Detect which cell encompasses the target text, then output its [X, Y] center coordinate. 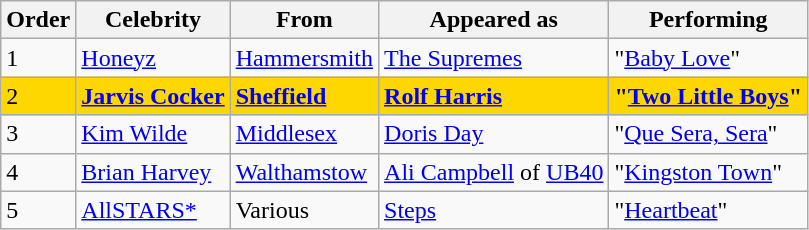
2 [38, 96]
Middlesex [304, 134]
3 [38, 134]
Steps [494, 210]
5 [38, 210]
Kim Wilde [153, 134]
AllSTARS* [153, 210]
Doris Day [494, 134]
Hammersmith [304, 58]
Order [38, 20]
Celebrity [153, 20]
Sheffield [304, 96]
"Baby Love" [708, 58]
1 [38, 58]
Brian Harvey [153, 172]
"Que Sera, Sera" [708, 134]
Jarvis Cocker [153, 96]
"Kingston Town" [708, 172]
"Two Little Boys" [708, 96]
Honeyz [153, 58]
From [304, 20]
"Heartbeat" [708, 210]
Walthamstow [304, 172]
Performing [708, 20]
Various [304, 210]
4 [38, 172]
Appeared as [494, 20]
Ali Campbell of UB40 [494, 172]
Rolf Harris [494, 96]
The Supremes [494, 58]
